For the text-containing cell, return its midpoint in [X, Y] coordinate format. 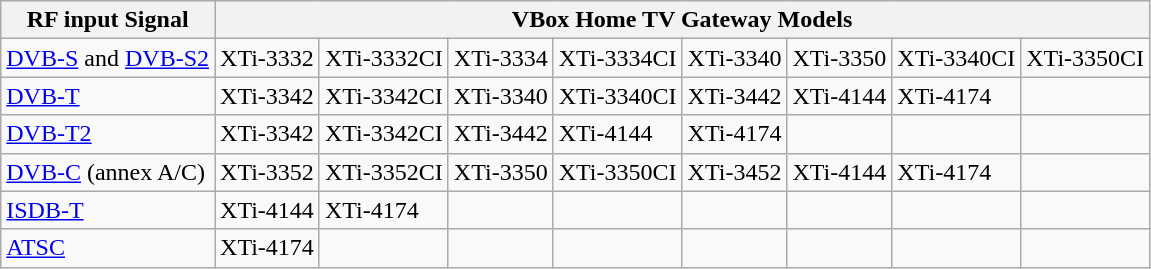
ATSC [108, 248]
RF input Signal [108, 20]
XTi-3352 [268, 172]
XTi-3332 [268, 58]
DVB-S and DVB-S2 [108, 58]
XTi-3332CI [384, 58]
DVB-T [108, 96]
XTi-3334 [500, 58]
XTi-3334CI [618, 58]
DVB-C (annex A/C) [108, 172]
VBox Home TV Gateway Models [682, 20]
DVB-T2 [108, 134]
XTi-3452 [734, 172]
XTi-3352CI [384, 172]
ISDB-T [108, 210]
